Search for the cell housing the specified text and yield its [X, Y] center coordinate. 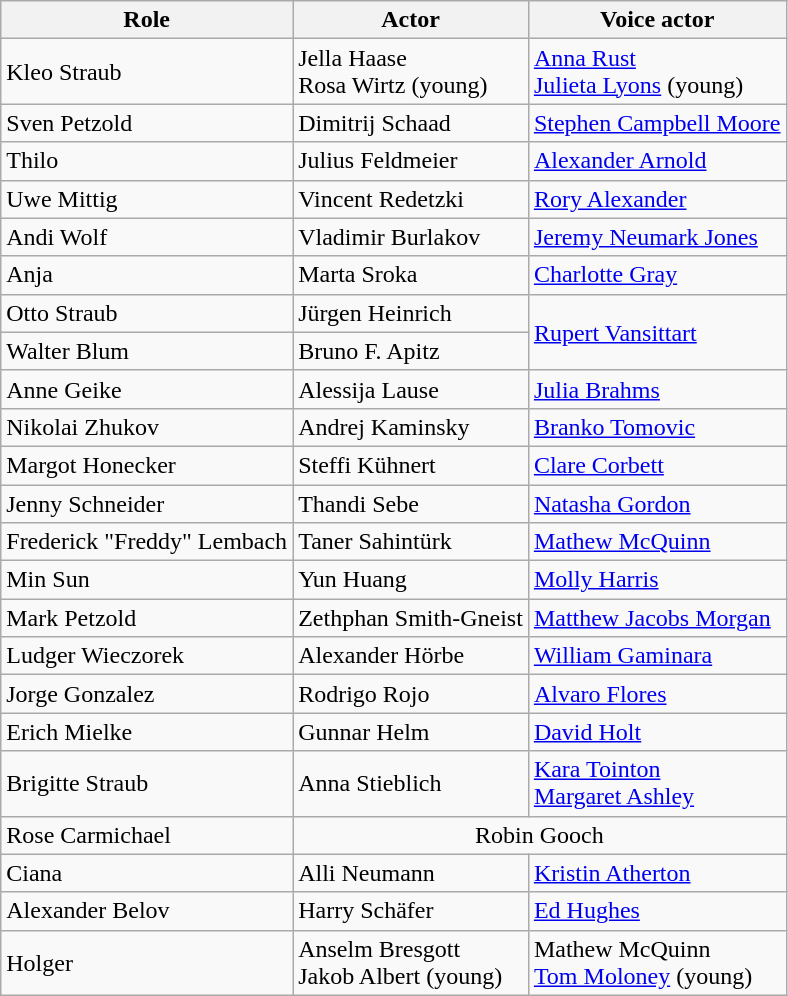
Alli Neumann [411, 873]
Harry Schäfer [411, 911]
Jenny Schneider [147, 503]
Voice actor [657, 20]
Holger [147, 962]
William Gaminara [657, 656]
Andrej Kaminsky [411, 427]
Kara TointonMargaret Ashley [657, 784]
Vincent Redetzki [411, 199]
Anselm BresgottJakob Albert (young) [411, 962]
Anna Stieblich [411, 784]
Zethphan Smith-Gneist [411, 618]
Jorge Gonzalez [147, 694]
Clare Corbett [657, 465]
Julia Brahms [657, 389]
Anne Geike [147, 389]
Nikolai Zhukov [147, 427]
Marta Sroka [411, 275]
Thilo [147, 161]
Jella HaaseRosa Wirtz (young) [411, 72]
Anja [147, 275]
Walter Blum [147, 351]
Ludger Wieczorek [147, 656]
Rupert Vansittart [657, 332]
Jürgen Heinrich [411, 313]
Alexander Hörbe [411, 656]
Branko Tomovic [657, 427]
Charlotte Gray [657, 275]
Taner Sahintürk [411, 542]
Vladimir Burlakov [411, 237]
Min Sun [147, 580]
Alvaro Flores [657, 694]
Rodrigo Rojo [411, 694]
Otto Straub [147, 313]
Jeremy Neumark Jones [657, 237]
Kristin Atherton [657, 873]
Yun Huang [411, 580]
Molly Harris [657, 580]
Andi Wolf [147, 237]
Stephen Campbell Moore [657, 123]
Ed Hughes [657, 911]
Actor [411, 20]
Mathew McQuinn [657, 542]
Dimitrij Schaad [411, 123]
Uwe Mittig [147, 199]
Kleo Straub [147, 72]
Bruno F. Apitz [411, 351]
Rose Carmichael [147, 835]
Gunnar Helm [411, 732]
Natasha Gordon [657, 503]
Thandi Sebe [411, 503]
Sven Petzold [147, 123]
Alessija Lause [411, 389]
Role [147, 20]
Frederick "Freddy" Lembach [147, 542]
Mark Petzold [147, 618]
Anna RustJulieta Lyons (young) [657, 72]
Steffi Kühnert [411, 465]
Ciana [147, 873]
Mathew McQuinnTom Moloney (young) [657, 962]
Alexander Arnold [657, 161]
Matthew Jacobs Morgan [657, 618]
Brigitte Straub [147, 784]
Rory Alexander [657, 199]
Margot Honecker [147, 465]
Alexander Belov [147, 911]
David Holt [657, 732]
Robin Gooch [540, 835]
Erich Mielke [147, 732]
Julius Feldmeier [411, 161]
